For the text-containing cell, return its midpoint in (X, Y) coordinate format. 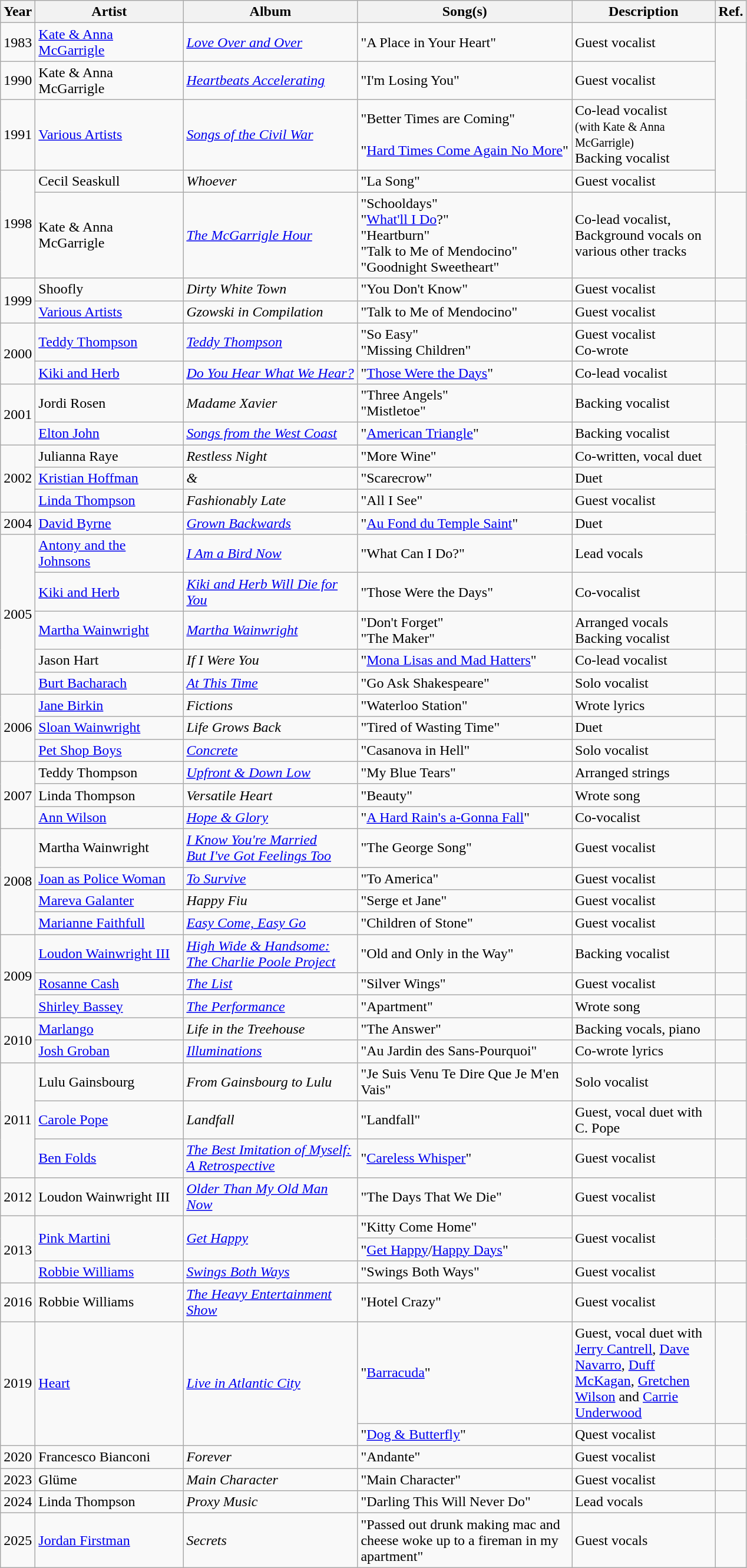
"You Don't Know" (465, 289)
Gzowski in Compilation (270, 312)
Main Character (270, 1480)
2010 (18, 1040)
Whoever (270, 181)
"Children of Stone" (465, 923)
"I'm Losing You" (465, 80)
Heart (110, 1384)
"Old and Only in the Way" (465, 953)
Songs of the Civil War (270, 134)
"Talk to Me of Mendocino" (465, 312)
Co-lead vocalist(with Kate & Anna McGarrigle)Backing vocalist (643, 134)
Madame Xavier (270, 403)
Album (270, 12)
2016 (18, 1302)
2006 (18, 728)
Dirty White Town (270, 289)
1999 (18, 301)
Heartbeats Accelerating (270, 80)
Arranged vocalsBacking vocalist (643, 630)
2023 (18, 1480)
The Heavy Entertainment Show (270, 1302)
Mareva Galanter (110, 901)
Arranged strings (643, 773)
2019 (18, 1384)
Jason Hart (110, 661)
Jordi Rosen (110, 403)
Glüme (110, 1480)
2000 (18, 354)
Ann Wilson (110, 817)
Life Grows Back (270, 728)
Songs from the West Coast (270, 433)
Julianna Raye (110, 455)
Kiki and Herb Will Die for You (270, 592)
High Wide & Handsome: The Charlie Poole Project (270, 953)
Easy Come, Easy Go (270, 923)
Quest vocalist (643, 1435)
"So Easy""Missing Children" (465, 342)
2011 (18, 1120)
1998 (18, 224)
1990 (18, 80)
Illuminations (270, 1051)
"Three Angels""Mistletoe" (465, 403)
2007 (18, 795)
To Survive (270, 879)
Landfall (270, 1120)
"Go Ask Shakespeare" (465, 683)
Ref. (731, 12)
Kristian Hoffman (110, 478)
"The Answer" (465, 1029)
Backing vocals, piano (643, 1029)
The Best Imitation of Myself: A Retrospective (270, 1158)
2012 (18, 1196)
Grown Backwards (270, 523)
"All I See" (465, 501)
Pink Martini (110, 1238)
"Hotel Crazy" (465, 1302)
"Mona Lisas and Mad Hatters" (465, 661)
"The George Song" (465, 847)
Marianne Faithfull (110, 923)
"Je Suis Venu Te Dire Que Je M'en Vais" (465, 1082)
"Scarecrow" (465, 478)
Description (643, 12)
Antony and the Johnsons (110, 554)
Hope & Glory (270, 817)
David Byrne (110, 523)
Get Happy (270, 1238)
Carole Pope (110, 1120)
Swings Both Ways (270, 1272)
"Tired of Wasting Time" (465, 728)
Do You Hear What We Hear? (270, 372)
"Au Fond du Temple Saint" (465, 523)
"Get Happy/Happy Days" (465, 1249)
Secrets (270, 1540)
Joan as Police Woman (110, 879)
& (270, 478)
"What Can I Do?" (465, 554)
"Barracuda" (465, 1372)
2004 (18, 523)
"Silver Wings" (465, 984)
Guest, vocal duet with Jerry Cantrell, Dave Navarro, Duff McKagan, Gretchen Wilson and Carrie Underwood (643, 1372)
I Am a Bird Now (270, 554)
"La Song" (465, 181)
Live in Atlantic City (270, 1384)
"Careless Whisper" (465, 1158)
Pet Shop Boys (110, 750)
Shoofly (110, 289)
Versatile Heart (270, 795)
From Gainsbourg to Lulu (270, 1082)
Rosanne Cash (110, 984)
At This Time (270, 683)
2005 (18, 614)
Older Than My Old Man Now (270, 1196)
Restless Night (270, 455)
Burt Bacharach (110, 683)
2009 (18, 976)
1983 (18, 42)
"To America" (465, 879)
Jordan Firstman (110, 1540)
Proxy Music (270, 1502)
"My Blue Tears" (465, 773)
2024 (18, 1502)
Artist (110, 12)
"Swings Both Ways" (465, 1272)
I Know You're MarriedBut I've Got Feelings Too (270, 847)
Love Over and Over (270, 42)
"Passed out drunk making mac and cheese woke up to a fireman in my apartment" (465, 1540)
"Apartment" (465, 1006)
"Au Jardin des Sans-Pourquoi" (465, 1051)
"Waterloo Station" (465, 705)
"Schooldays""What'll I Do?""Heartburn""Talk to Me of Mendocino""Goodnight Sweetheart" (465, 235)
1991 (18, 134)
2002 (18, 478)
Co-written, vocal duet (643, 455)
Guest vocalistCo-wrote (643, 342)
"Dog & Butterfly" (465, 1435)
"Landfall" (465, 1120)
Elton John (110, 433)
Happy Fiu (270, 901)
Concrete (270, 750)
Forever (270, 1457)
Song(s) (465, 12)
If I Were You (270, 661)
2025 (18, 1540)
Sloan Wainwright (110, 728)
Co-lead vocalist,Background vocals onvarious other tracks (643, 235)
Guest, vocal duet with C. Pope (643, 1120)
Cecil Seaskull (110, 181)
Upfront & Down Low (270, 773)
"A Hard Rain's a-Gonna Fall" (465, 817)
Life in the Treehouse (270, 1029)
2001 (18, 414)
Fictions (270, 705)
Marlango (110, 1029)
The McGarrigle Hour (270, 235)
Francesco Bianconi (110, 1457)
Wrote lyrics (643, 705)
The Performance (270, 1006)
"Serge et Jane" (465, 901)
Shirley Bassey (110, 1006)
"Main Character" (465, 1480)
"Don't Forget""The Maker" (465, 630)
"Better Times are Coming""Hard Times Come Again No More" (465, 134)
The List (270, 984)
Josh Groban (110, 1051)
"Kitty Come Home" (465, 1227)
2008 (18, 882)
2020 (18, 1457)
"Beauty" (465, 795)
"Casanova in Hell" (465, 750)
Year (18, 12)
"The Days That We Die" (465, 1196)
Guest vocals (643, 1540)
Jane Birkin (110, 705)
2013 (18, 1249)
Lulu Gainsbourg (110, 1082)
"Darling This Will Never Do" (465, 1502)
"A Place in Your Heart" (465, 42)
"More Wine" (465, 455)
Co-wrote lyrics (643, 1051)
"Andante" (465, 1457)
Fashionably Late (270, 501)
Ben Folds (110, 1158)
"American Triangle" (465, 433)
